Return the [X, Y] coordinate for the center point of the cell that contains the specified text.  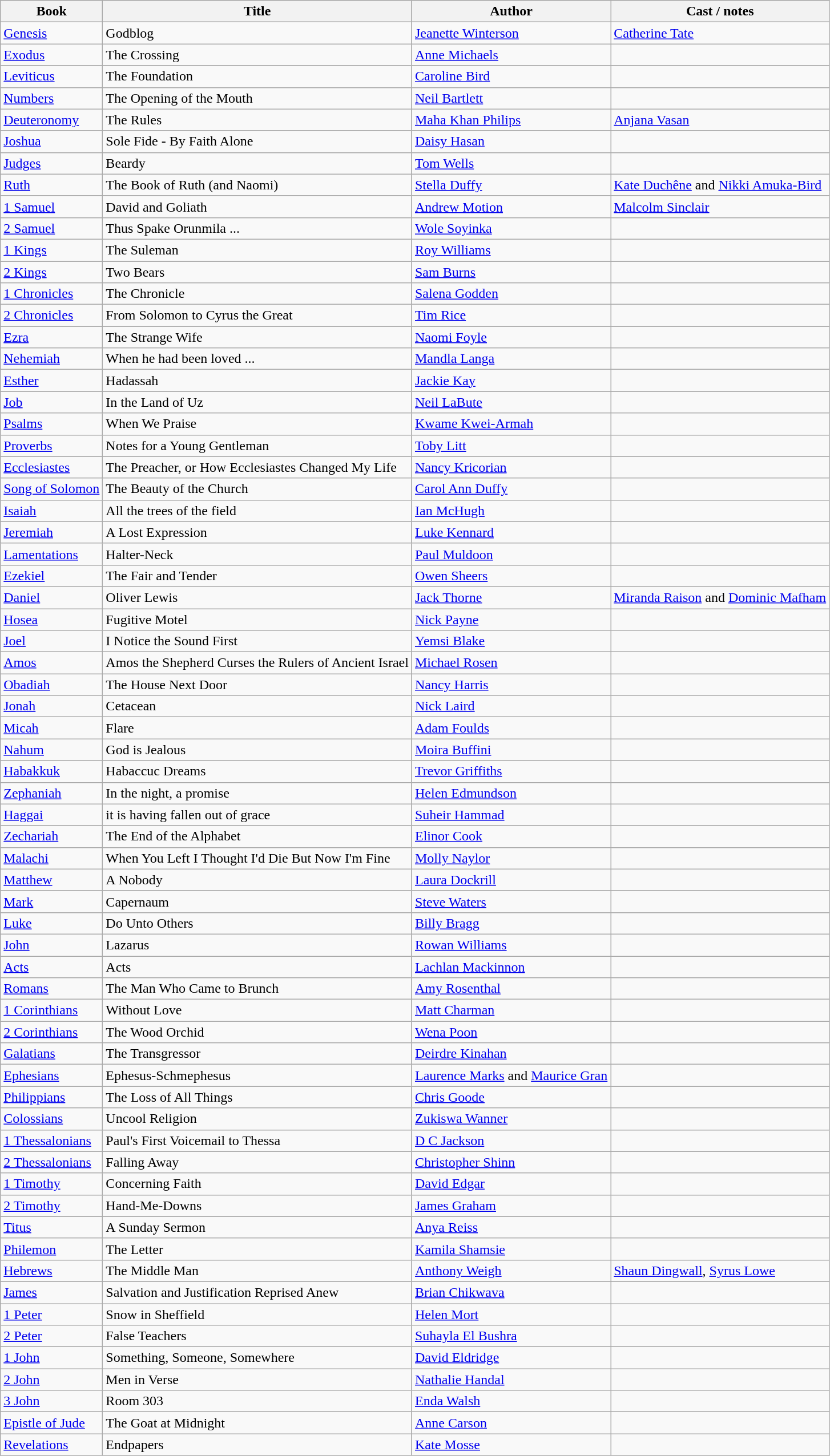
Titus [51, 1227]
The Opening of the Mouth [257, 98]
Moira Buffini [511, 750]
Suheir Hammad [511, 815]
When You Left I Thought I'd Die But Now I'm Fine [257, 858]
Anne Carson [511, 1423]
Jeremiah [51, 532]
Ruth [51, 185]
Habakkuk [51, 771]
Judges [51, 163]
Joshua [51, 141]
Men in Verse [257, 1380]
Capernaum [257, 901]
1 John [51, 1358]
Kate Mosse [511, 1445]
In the Land of Uz [257, 402]
The Fair and Tender [257, 576]
Hand-Me-Downs [257, 1206]
Anya Reiss [511, 1227]
Zephaniah [51, 793]
Nahum [51, 750]
1 Timothy [51, 1184]
Room 303 [257, 1401]
Daniel [51, 597]
Ecclesiastes [51, 467]
Oliver Lewis [257, 597]
Mandla Langa [511, 359]
The Loss of All Things [257, 1097]
Paul Muldoon [511, 554]
James Graham [511, 1206]
1 Thessalonians [51, 1140]
Hosea [51, 619]
2 Timothy [51, 1206]
Nick Payne [511, 619]
David Edgar [511, 1184]
1 Corinthians [51, 1010]
The Strange Wife [257, 337]
Nancy Harris [511, 685]
Song of Solomon [51, 489]
2 Peter [51, 1336]
Salvation and Justification Reprised Anew [257, 1292]
Elinor Cook [511, 836]
Matthew [51, 880]
Kate Duchêne and Nikki Amuka-Bird [720, 185]
Ephesus-Schmephesus [257, 1075]
2 Thessalonians [51, 1162]
Lachlan Mackinnon [511, 967]
Fugitive Motel [257, 619]
Laurence Marks and Maurice Gran [511, 1075]
Zechariah [51, 836]
Sam Burns [511, 272]
John [51, 945]
Galatians [51, 1054]
Wena Poon [511, 1032]
Exodus [51, 55]
The Transgressor [257, 1054]
The Wood Orchid [257, 1032]
Lamentations [51, 554]
David and Goliath [257, 207]
Suhayla El Bushra [511, 1336]
Caroline Bird [511, 76]
Toby Litt [511, 446]
Miranda Raison and Dominic Mafham [720, 597]
Naomi Foyle [511, 337]
Cast / notes [720, 11]
Godblog [257, 33]
Thus Spake Orunmila ... [257, 228]
Malcolm Sinclair [720, 207]
Roy Williams [511, 250]
Something, Someone, Somewhere [257, 1358]
2 Samuel [51, 228]
2 Corinthians [51, 1032]
A Nobody [257, 880]
Ephesians [51, 1075]
Esther [51, 381]
Luke [51, 923]
Matt Charman [511, 1010]
1 Kings [51, 250]
Maha Khan Philips [511, 120]
Do Unto Others [257, 923]
Nancy Kricorian [511, 467]
The End of the Alphabet [257, 836]
it is having fallen out of grace [257, 815]
Brian Chikwava [511, 1292]
Anne Michaels [511, 55]
Laura Dockrill [511, 880]
The House Next Door [257, 685]
Two Bears [257, 272]
Jonah [51, 706]
The Rules [257, 120]
I Notice the Sound First [257, 641]
Genesis [51, 33]
Revelations [51, 1445]
Romans [51, 989]
When We Praise [257, 424]
Cetacean [257, 706]
Billy Bragg [511, 923]
3 John [51, 1401]
From Solomon to Cyrus the Great [257, 316]
Tim Rice [511, 316]
Beardy [257, 163]
Nathalie Handal [511, 1380]
2 John [51, 1380]
Owen Sheers [511, 576]
Catherine Tate [720, 33]
Amos [51, 663]
A Lost Expression [257, 532]
The Middle Man [257, 1271]
Without Love [257, 1010]
In the night, a promise [257, 793]
The Man Who Came to Brunch [257, 989]
Ian McHugh [511, 511]
1 Samuel [51, 207]
The Book of Ruth (and Naomi) [257, 185]
Chris Goode [511, 1097]
Author [511, 11]
Flare [257, 728]
Hebrews [51, 1271]
Falling Away [257, 1162]
1 Peter [51, 1314]
Halter-Neck [257, 554]
D C Jackson [511, 1140]
Tom Wells [511, 163]
Jackie Kay [511, 381]
When he had been loved ... [257, 359]
2 Chronicles [51, 316]
The Crossing [257, 55]
Uncool Religion [257, 1119]
Amos the Shepherd Curses the Rulers of Ancient Israel [257, 663]
David Eldridge [511, 1358]
Anthony Weigh [511, 1271]
The Foundation [257, 76]
Salena Godden [511, 294]
Philippians [51, 1097]
Stella Duffy [511, 185]
Epistle of Jude [51, 1423]
Zukiswa Wanner [511, 1119]
God is Jealous [257, 750]
The Chronicle [257, 294]
Lazarus [257, 945]
Nehemiah [51, 359]
The Letter [257, 1249]
Wole Soyinka [511, 228]
Jeanette Winterson [511, 33]
The Preacher, or How Ecclesiastes Changed My Life [257, 467]
Sole Fide - By Faith Alone [257, 141]
Micah [51, 728]
Malachi [51, 858]
Numbers [51, 98]
Neil LaBute [511, 402]
Deirdre Kinahan [511, 1054]
Amy Rosenthal [511, 989]
Helen Mort [511, 1314]
Haggai [51, 815]
Notes for a Young Gentleman [257, 446]
Helen Edmundson [511, 793]
Adam Foulds [511, 728]
Christopher Shinn [511, 1162]
Rowan Williams [511, 945]
Anjana Vasan [720, 120]
Obadiah [51, 685]
Deuteronomy [51, 120]
Enda Walsh [511, 1401]
False Teachers [257, 1336]
Nick Laird [511, 706]
Hadassah [257, 381]
Andrew Motion [511, 207]
Yemsi Blake [511, 641]
Shaun Dingwall, Syrus Lowe [720, 1271]
Leviticus [51, 76]
Endpapers [257, 1445]
Psalms [51, 424]
Concerning Faith [257, 1184]
Habaccuc Dreams [257, 771]
Proverbs [51, 446]
Job [51, 402]
Neil Bartlett [511, 98]
Title [257, 11]
Colossians [51, 1119]
Book [51, 11]
Isaiah [51, 511]
Snow in Sheffield [257, 1314]
Kamila Shamsie [511, 1249]
James [51, 1292]
All the trees of the field [257, 511]
Kwame Kwei-Armah [511, 424]
1 Chronicles [51, 294]
Mark [51, 901]
Daisy Hasan [511, 141]
Steve Waters [511, 901]
Philemon [51, 1249]
A Sunday Sermon [257, 1227]
The Goat at Midnight [257, 1423]
Ezra [51, 337]
Ezekiel [51, 576]
Molly Naylor [511, 858]
Paul's First Voicemail to Thessa [257, 1140]
Joel [51, 641]
The Beauty of the Church [257, 489]
Michael Rosen [511, 663]
Luke Kennard [511, 532]
The Suleman [257, 250]
Trevor Griffiths [511, 771]
Jack Thorne [511, 597]
Carol Ann Duffy [511, 489]
2 Kings [51, 272]
